Return [X, Y] of the center of cell containing provided text 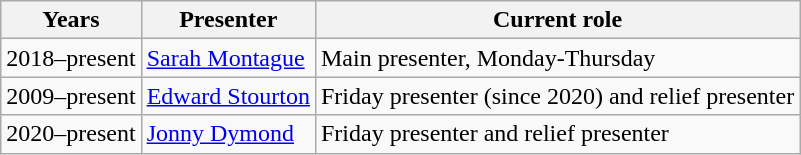
Friday presenter (since 2020) and relief presenter [557, 96]
Years [71, 20]
2018–present [71, 58]
Current role [557, 20]
Friday presenter and relief presenter [557, 134]
2020–present [71, 134]
Edward Stourton [228, 96]
Jonny Dymond [228, 134]
2009–present [71, 96]
Presenter [228, 20]
Main presenter, Monday-Thursday [557, 58]
Sarah Montague [228, 58]
